Provide the [X, Y] coordinate of the cell's center where the given text is located.  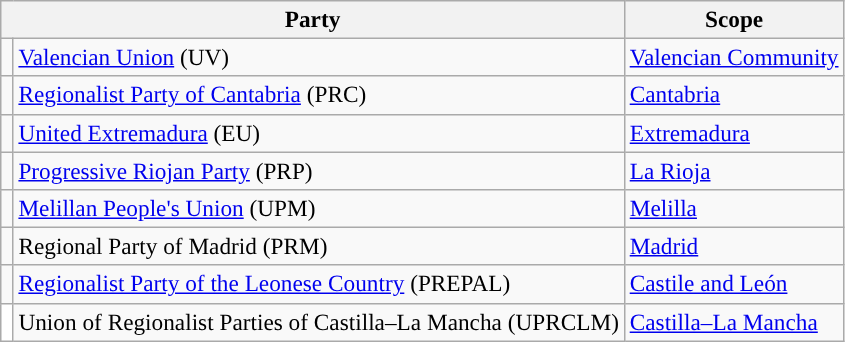
Extremadura [734, 133]
La Rioja [734, 170]
Regionalist Party of the Leonese Country (PREPAL) [318, 284]
Castile and León [734, 284]
Scope [734, 19]
Progressive Riojan Party (PRP) [318, 170]
Regional Party of Madrid (PRM) [318, 246]
Union of Regionalist Parties of Castilla–La Mancha (UPRCLM) [318, 322]
United Extremadura (EU) [318, 133]
Madrid [734, 246]
Valencian Community [734, 57]
Melilla [734, 208]
Valencian Union (UV) [318, 57]
Regionalist Party of Cantabria (PRC) [318, 95]
Melillan People's Union (UPM) [318, 208]
Cantabria [734, 95]
Party [313, 19]
Castilla–La Mancha [734, 322]
